Output the (x, y) coordinate of the center of the cell containing the given text.  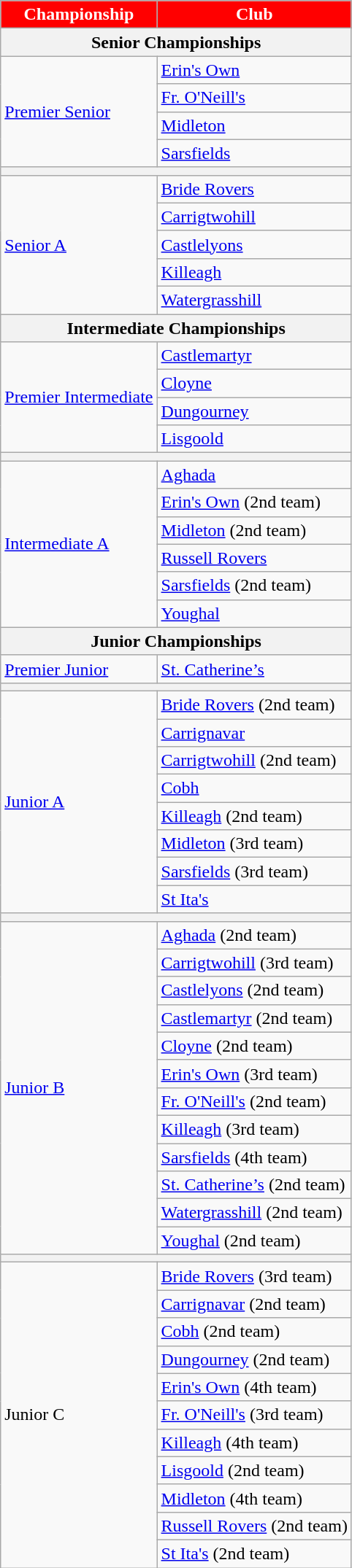
Aghada (2nd team) (254, 935)
Watergrasshill (2nd team) (254, 1213)
Erin's Own (254, 70)
Cobh (254, 788)
Fr. O'Neill's (3rd team) (254, 1415)
Castlelyons (2nd team) (254, 990)
Dungourney (254, 411)
Sarsfields (4th team) (254, 1157)
Cloyne (2nd team) (254, 1046)
Carrignavar (2nd team) (254, 1304)
Intermediate A (79, 544)
Midleton (254, 125)
Bride Rovers (2nd team) (254, 705)
Junior B (79, 1088)
Senior Championships (177, 42)
Cloyne (254, 384)
Erin's Own (2nd team) (254, 502)
Youghal (254, 613)
Castlelyons (254, 244)
Junior C (79, 1415)
Lisgoold (2nd team) (254, 1470)
Russell Rovers (2nd team) (254, 1526)
Castlemartyr (254, 356)
Erin's Own (3rd team) (254, 1074)
Midleton (3rd team) (254, 844)
Premier Intermediate (79, 397)
Killeagh (3rd team) (254, 1129)
Sarsfields (3rd team) (254, 872)
Junior A (79, 802)
Cobh (2nd team) (254, 1332)
Sarsfields (2nd team) (254, 586)
St Ita's (254, 899)
St. Catherine’s (2nd team) (254, 1185)
Carrignavar (254, 733)
Watergrasshill (254, 300)
Russell Rovers (254, 558)
Fr. O'Neill's (254, 98)
Intermediate Championships (177, 327)
Killeagh (4th team) (254, 1443)
St. Catherine’s (254, 669)
Midleton (4th team) (254, 1498)
Aghada (254, 475)
Killeagh (2nd team) (254, 816)
Fr. O'Neill's (2nd team) (254, 1101)
Killeagh (254, 272)
Youghal (2nd team) (254, 1241)
Senior A (79, 244)
Midleton (2nd team) (254, 530)
Club (254, 15)
St Ita's (2nd team) (254, 1553)
Erin's Own (4th team) (254, 1387)
Junior Championships (177, 641)
Castlemartyr (2nd team) (254, 1018)
Bride Rovers (3rd team) (254, 1276)
Championship (79, 15)
Carrigtwohill (2nd team) (254, 761)
Carrigtwohill (254, 217)
Premier Senior (79, 112)
Premier Junior (79, 669)
Lisgoold (254, 439)
Sarsfields (254, 153)
Bride Rovers (254, 189)
Carrigtwohill (3rd team) (254, 963)
Dungourney (2nd team) (254, 1359)
